Find where the given text appears and provide that cell's center as [x, y] coordinate. 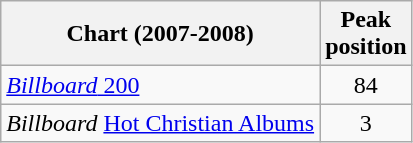
Peakposition [366, 34]
3 [366, 123]
Billboard Hot Christian Albums [160, 123]
Chart (2007-2008) [160, 34]
Billboard 200 [160, 85]
84 [366, 85]
